Pinpoint the cell where the given text exists, returning its (x, y) midpoint coordinate. 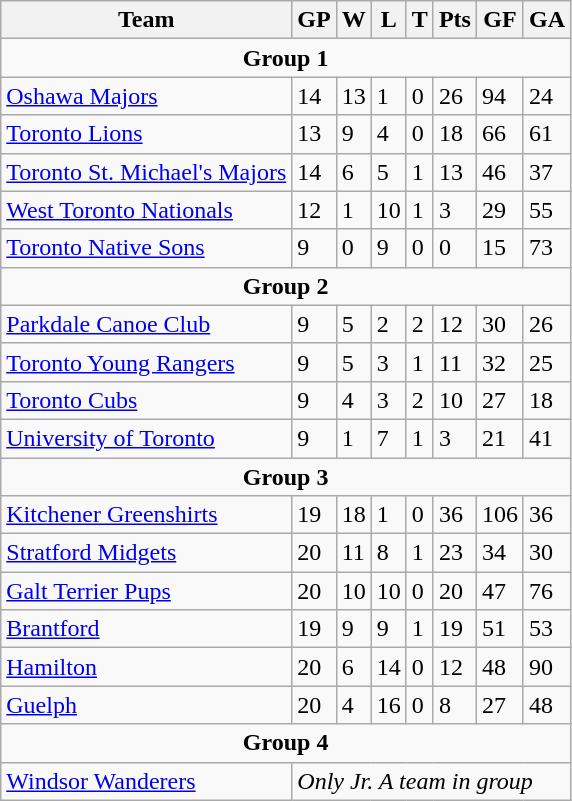
West Toronto Nationals (146, 210)
21 (500, 438)
Toronto Young Rangers (146, 362)
29 (500, 210)
23 (454, 553)
46 (500, 172)
37 (546, 172)
Parkdale Canoe Club (146, 324)
Group 1 (286, 58)
15 (500, 248)
Stratford Midgets (146, 553)
GF (500, 20)
Group 2 (286, 286)
Toronto Native Sons (146, 248)
41 (546, 438)
106 (500, 515)
Group 4 (286, 743)
61 (546, 134)
34 (500, 553)
Toronto Lions (146, 134)
L (388, 20)
Group 3 (286, 477)
Windsor Wanderers (146, 781)
Pts (454, 20)
Team (146, 20)
55 (546, 210)
Kitchener Greenshirts (146, 515)
47 (500, 591)
Brantford (146, 629)
Toronto St. Michael's Majors (146, 172)
25 (546, 362)
76 (546, 591)
T (420, 20)
24 (546, 96)
Only Jr. A team in group (432, 781)
Hamilton (146, 667)
51 (500, 629)
73 (546, 248)
32 (500, 362)
University of Toronto (146, 438)
GP (314, 20)
Guelph (146, 705)
16 (388, 705)
90 (546, 667)
Toronto Cubs (146, 400)
94 (500, 96)
66 (500, 134)
7 (388, 438)
W (354, 20)
53 (546, 629)
Oshawa Majors (146, 96)
GA (546, 20)
Galt Terrier Pups (146, 591)
